Determine the (x, y) coordinate at the center of the cell enclosing the given text.  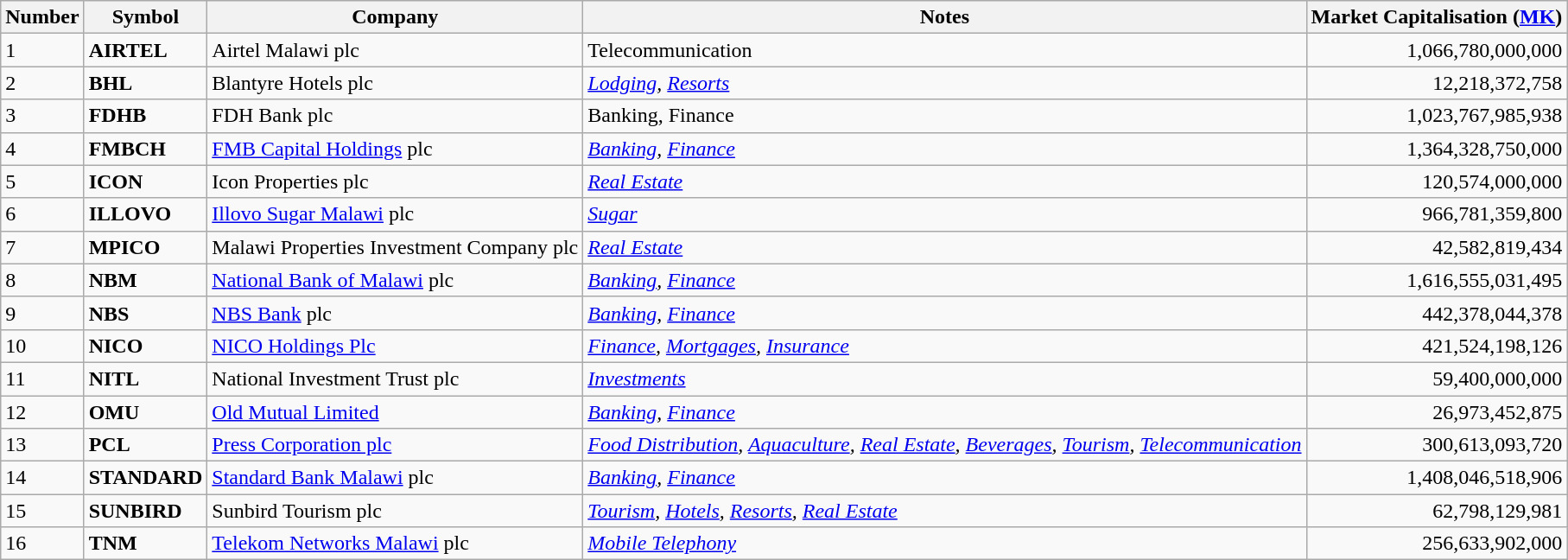
1,023,767,985,938 (1437, 116)
Lodging, Resorts (945, 83)
42,582,819,434 (1437, 247)
15 (42, 511)
1,066,780,000,000 (1437, 50)
FDH Bank plc (396, 116)
Finance, Mortgages, Insurance (945, 346)
16 (42, 544)
Sugar (945, 214)
NBM (145, 280)
14 (42, 478)
300,613,093,720 (1437, 445)
966,781,359,800 (1437, 214)
NICO Holdings Plc (396, 346)
Market Capitalisation (MK) (1437, 17)
SUNBIRD (145, 511)
13 (42, 445)
Illovo Sugar Malawi plc (396, 214)
9 (42, 313)
8 (42, 280)
National Investment Trust plc (396, 379)
442,378,044,378 (1437, 313)
MPICO (145, 247)
Food Distribution, Aquaculture, Real Estate, Beverages, Tourism, Telecommunication (945, 445)
1,408,046,518,906 (1437, 478)
59,400,000,000 (1437, 379)
FDHB (145, 116)
Investments (945, 379)
Telecommunication (945, 50)
NICO (145, 346)
FMBCH (145, 149)
Mobile Telephony (945, 544)
ICON (145, 181)
Telekom Networks Malawi plc (396, 544)
NBS Bank plc (396, 313)
120,574,000,000 (1437, 181)
7 (42, 247)
1,616,555,031,495 (1437, 280)
Icon Properties plc (396, 181)
1 (42, 50)
Notes (945, 17)
Old Mutual Limited (396, 412)
5 (42, 181)
12 (42, 412)
BHL (145, 83)
Company (396, 17)
FMB Capital Holdings plc (396, 149)
11 (42, 379)
ILLOVO (145, 214)
Standard Bank Malawi plc (396, 478)
Tourism, Hotels, Resorts, Real Estate (945, 511)
3 (42, 116)
OMU (145, 412)
PCL (145, 445)
Sunbird Tourism plc (396, 511)
Airtel Malawi plc (396, 50)
10 (42, 346)
12,218,372,758 (1437, 83)
Number (42, 17)
AIRTEL (145, 50)
TNM (145, 544)
Malawi Properties Investment Company plc (396, 247)
62,798,129,981 (1437, 511)
NBS (145, 313)
421,524,198,126 (1437, 346)
26,973,452,875 (1437, 412)
2 (42, 83)
Press Corporation plc (396, 445)
STANDARD (145, 478)
1,364,328,750,000 (1437, 149)
Symbol (145, 17)
4 (42, 149)
256,633,902,000 (1437, 544)
Blantyre Hotels plc (396, 83)
NITL (145, 379)
National Bank of Malawi plc (396, 280)
6 (42, 214)
